Detect which cell encompasses the target text, then output its (x, y) center coordinate. 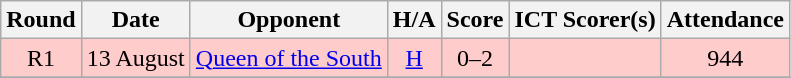
H (414, 58)
R1 (41, 58)
Round (41, 20)
Queen of the South (288, 58)
H/A (414, 20)
13 August (136, 58)
Score (475, 20)
Opponent (288, 20)
Attendance (725, 20)
Date (136, 20)
0–2 (475, 58)
ICT Scorer(s) (585, 20)
944 (725, 58)
